Return (x, y) of the center of cell containing provided text 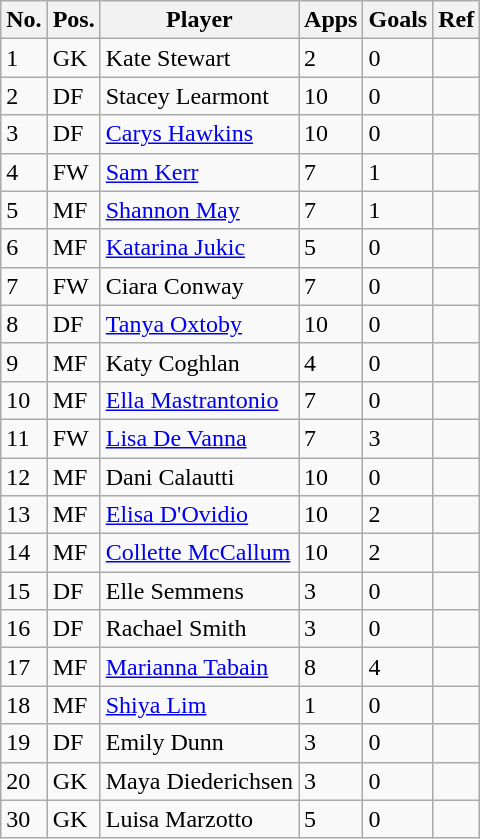
Elisa D'Ovidio (199, 515)
No. (24, 20)
Luisa Marzotto (199, 819)
Kate Stewart (199, 58)
12 (24, 477)
Stacey Learmont (199, 96)
Rachael Smith (199, 629)
14 (24, 553)
Ciara Conway (199, 286)
Elle Semmens (199, 591)
Katy Coghlan (199, 362)
19 (24, 743)
Pos. (74, 20)
30 (24, 819)
16 (24, 629)
Lisa De Vanna (199, 438)
6 (24, 248)
Shiya Lim (199, 705)
13 (24, 515)
Apps (331, 20)
17 (24, 667)
Ella Mastrantonio (199, 400)
Shannon May (199, 210)
Sam Kerr (199, 172)
Tanya Oxtoby (199, 324)
Katarina Jukic (199, 248)
Emily Dunn (199, 743)
Ref (456, 20)
9 (24, 362)
Dani Calautti (199, 477)
20 (24, 781)
15 (24, 591)
Marianna Tabain (199, 667)
11 (24, 438)
Collette McCallum (199, 553)
Player (199, 20)
Maya Diederichsen (199, 781)
Carys Hawkins (199, 134)
18 (24, 705)
Goals (398, 20)
